Detect which cell encompasses the target text, then output its [X, Y] center coordinate. 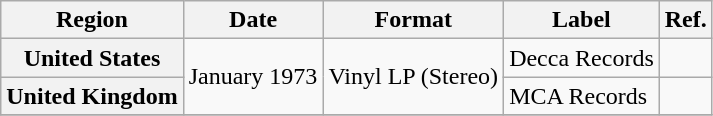
United Kingdom [92, 96]
Format [414, 20]
United States [92, 58]
Label [582, 20]
Decca Records [582, 58]
January 1973 [253, 77]
Vinyl LP (Stereo) [414, 77]
Region [92, 20]
Ref. [686, 20]
Date [253, 20]
MCA Records [582, 96]
